Detect which cell encompasses the target text, then output its [x, y] center coordinate. 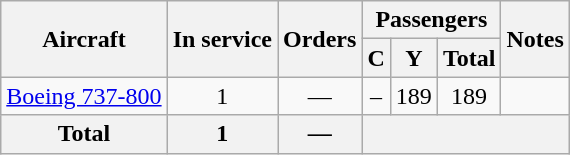
– [376, 96]
Y [414, 58]
Passengers [432, 20]
C [376, 58]
In service [222, 39]
Aircraft [84, 39]
Boeing 737-800 [84, 96]
Notes [535, 39]
Orders [320, 39]
